Capture the cell that displays the provided text and extract its (X, Y) central coordinate. 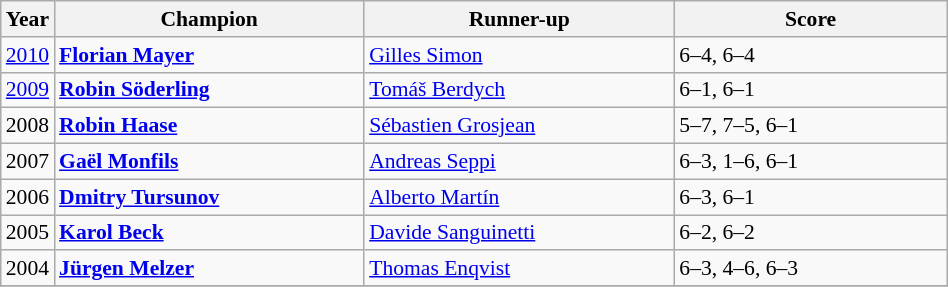
Score (810, 19)
6–3, 6–1 (810, 197)
Dmitry Tursunov (209, 197)
Gaël Monfils (209, 162)
Thomas Enqvist (519, 269)
2005 (28, 233)
Jürgen Melzer (209, 269)
5–7, 7–5, 6–1 (810, 126)
6–1, 6–1 (810, 90)
Karol Beck (209, 233)
Robin Haase (209, 126)
6–3, 4–6, 6–3 (810, 269)
Andreas Seppi (519, 162)
6–2, 6–2 (810, 233)
6–3, 1–6, 6–1 (810, 162)
Sébastien Grosjean (519, 126)
Gilles Simon (519, 55)
Alberto Martín (519, 197)
Runner-up (519, 19)
Robin Söderling (209, 90)
2009 (28, 90)
2008 (28, 126)
Davide Sanguinetti (519, 233)
Tomáš Berdych (519, 90)
Champion (209, 19)
2010 (28, 55)
Florian Mayer (209, 55)
2004 (28, 269)
2006 (28, 197)
6–4, 6–4 (810, 55)
2007 (28, 162)
Year (28, 19)
